Determine the [x, y] coordinate at the center of the cell enclosing the given text.  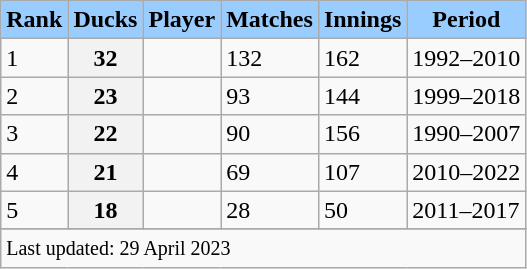
22 [106, 134]
69 [270, 172]
144 [362, 96]
1999–2018 [466, 96]
Ducks [106, 20]
32 [106, 58]
28 [270, 210]
4 [34, 172]
162 [362, 58]
132 [270, 58]
156 [362, 134]
2010–2022 [466, 172]
Innings [362, 20]
Player [182, 20]
Rank [34, 20]
50 [362, 210]
Matches [270, 20]
1992–2010 [466, 58]
90 [270, 134]
18 [106, 210]
3 [34, 134]
93 [270, 96]
21 [106, 172]
2011–2017 [466, 210]
5 [34, 210]
107 [362, 172]
2 [34, 96]
Last updated: 29 April 2023 [264, 248]
1990–2007 [466, 134]
23 [106, 96]
Period [466, 20]
1 [34, 58]
